Return the [X, Y] coordinate for the center point of the cell that contains the specified text.  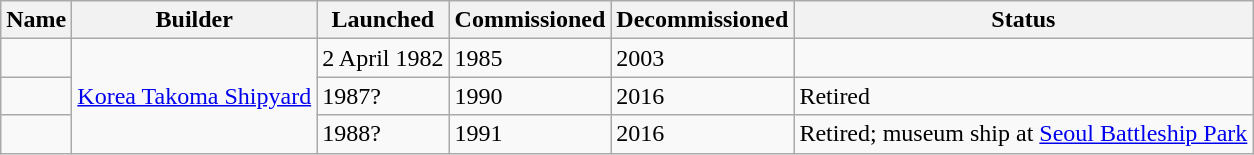
1988? [383, 134]
1985 [530, 58]
2003 [702, 58]
Retired [1024, 96]
Commissioned [530, 20]
2 April 1982 [383, 58]
1987? [383, 96]
Korea Takoma Shipyard [194, 96]
1990 [530, 96]
Launched [383, 20]
Status [1024, 20]
Retired; museum ship at Seoul Battleship Park [1024, 134]
Decommissioned [702, 20]
Builder [194, 20]
1991 [530, 134]
Name [36, 20]
